Provide the [x, y] coordinate of the cell's center where the given text is located.  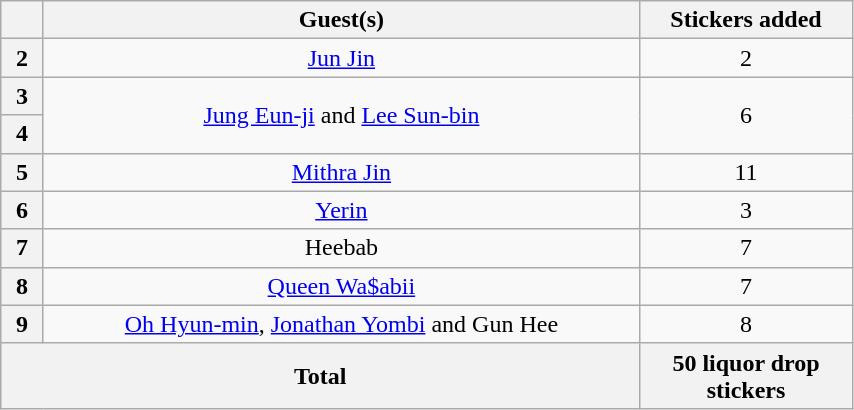
11 [746, 172]
Queen Wa$abii [341, 286]
Stickers added [746, 20]
5 [22, 172]
Heebab [341, 248]
Jung Eun-ji and Lee Sun-bin [341, 115]
50 liquor drop stickers [746, 376]
Oh Hyun-min, Jonathan Yombi and Gun Hee [341, 324]
9 [22, 324]
Total [320, 376]
Guest(s) [341, 20]
4 [22, 134]
Jun Jin [341, 58]
Mithra Jin [341, 172]
Yerin [341, 210]
